Scan for the cell matching the given text and deliver its (x, y) coordinate at center. 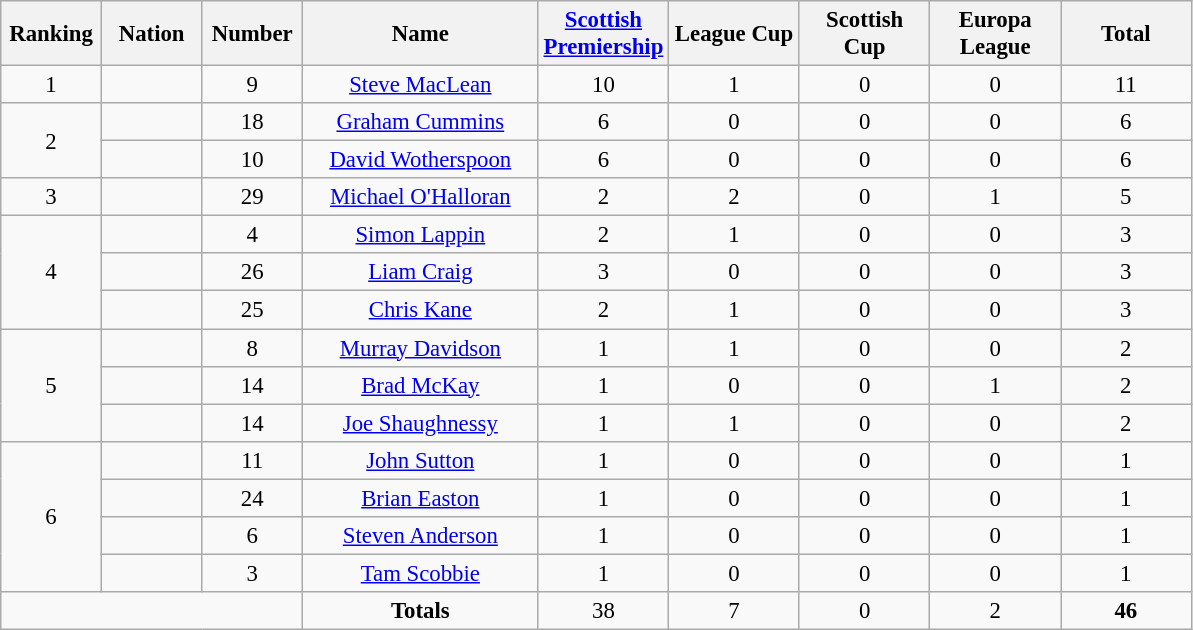
Chris Kane (421, 310)
Total (1126, 34)
29 (252, 197)
Europa League (996, 34)
John Sutton (421, 460)
Steven Anderson (421, 536)
38 (604, 611)
Michael O'Halloran (421, 197)
Murray Davidson (421, 348)
Scottish Cup (864, 34)
David Wotherspoon (421, 160)
Totals (421, 611)
Brian Easton (421, 498)
Graham Cummins (421, 122)
18 (252, 122)
Joe Shaughnessy (421, 423)
7 (734, 611)
Name (421, 34)
8 (252, 348)
Tam Scobbie (421, 573)
46 (1126, 611)
25 (252, 310)
Steve MacLean (421, 85)
Nation (152, 34)
Ranking (52, 34)
9 (252, 85)
Brad McKay (421, 385)
Liam Craig (421, 273)
Simon Lappin (421, 235)
Scottish Premiership (604, 34)
26 (252, 273)
League Cup (734, 34)
Number (252, 34)
24 (252, 498)
